Return the [x, y] coordinate for the center point of the cell that contains the specified text.  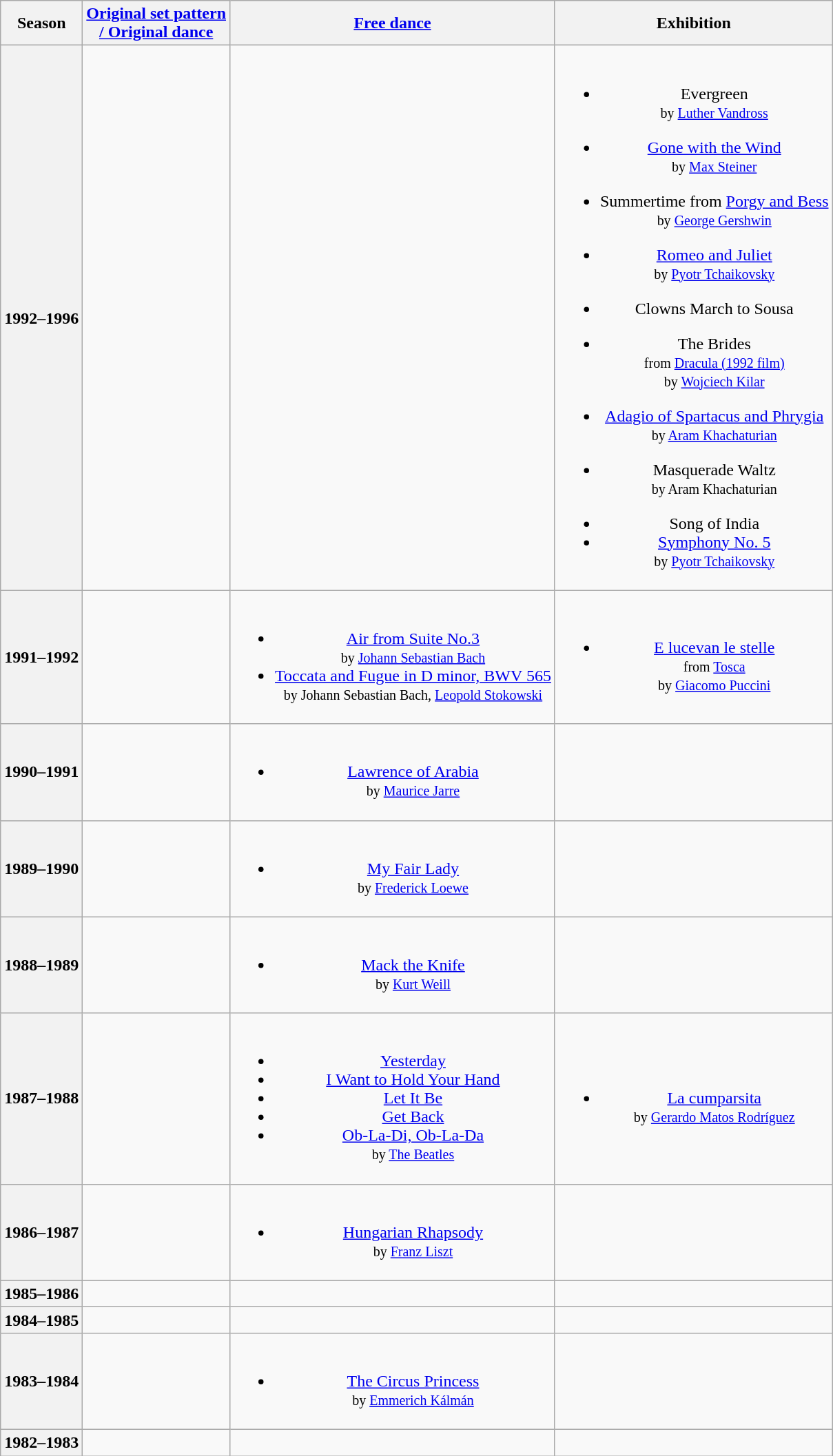
1986–1987 [41, 1232]
Mack the Knife by Kurt Weill [393, 965]
1990–1991 [41, 772]
My Fair Lady by Frederick Loewe [393, 869]
1982–1983 [41, 1442]
Original set pattern / Original dance [156, 23]
1983–1984 [41, 1381]
Season [41, 23]
1991–1992 [41, 657]
La cumparsita by Gerardo Matos Rodríguez [693, 1099]
1992–1996 [41, 318]
1988–1989 [41, 965]
Lawrence of Arabia by Maurice Jarre [393, 772]
Hungarian Rhapsody by Franz Liszt [393, 1232]
1987–1988 [41, 1099]
1989–1990 [41, 869]
Air from Suite No.3 by Johann Sebastian Bach Toccata and Fugue in D minor, BWV 565 by Johann Sebastian Bach, Leopold Stokowski [393, 657]
1984–1985 [41, 1320]
The Circus Princess by Emmerich Kálmán [393, 1381]
YesterdayI Want to Hold Your HandLet It BeGet BackOb-La-Di, Ob-La-Da by The Beatles [393, 1099]
Exhibition [693, 23]
E lucevan le stelle from Tosca by Giacomo Puccini [693, 657]
1985–1986 [41, 1293]
Free dance [393, 23]
